Capture the cell that displays the provided text and extract its [X, Y] central coordinate. 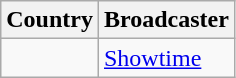
Showtime [166, 58]
Broadcaster [166, 20]
Country [50, 20]
